Search for the cell housing the specified text and yield its [X, Y] center coordinate. 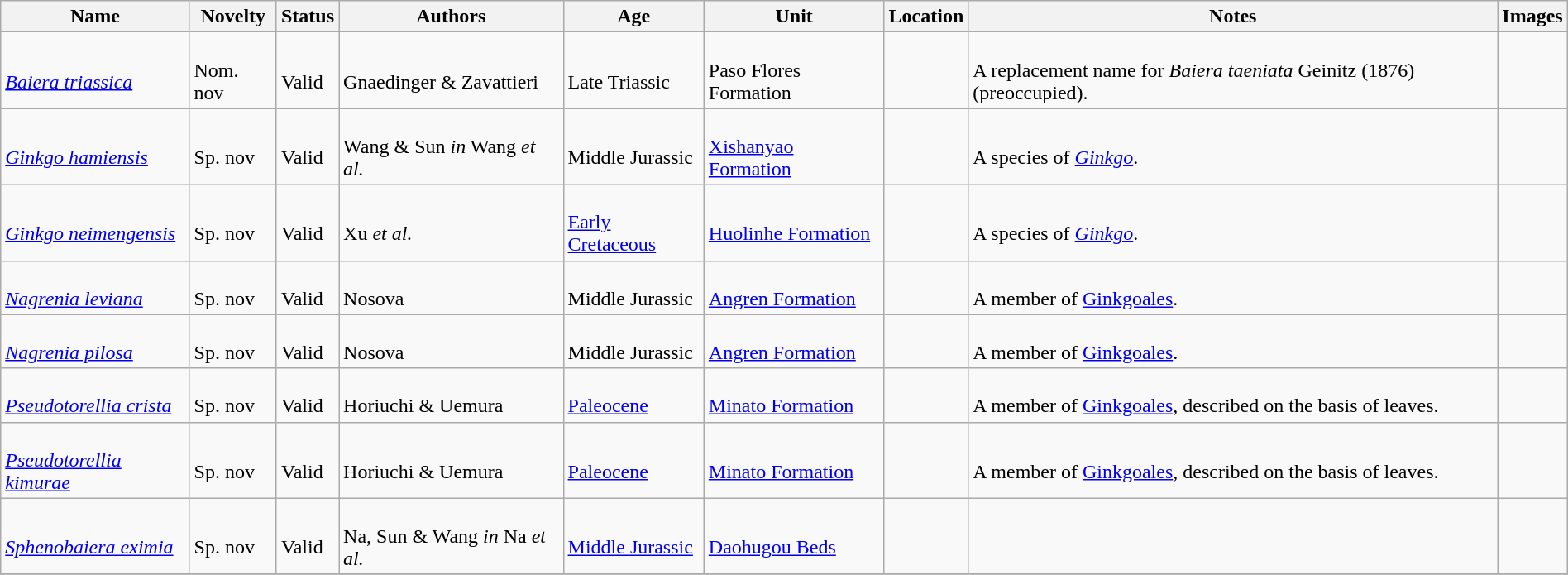
Nagrenia leviana [95, 288]
Status [308, 17]
Late Triassic [633, 70]
Novelty [233, 17]
Na, Sun & Wang in Na et al. [452, 536]
Gnaedinger & Zavattieri [452, 70]
Paso Flores Formation [794, 70]
Daohugou Beds [794, 536]
Nagrenia pilosa [95, 341]
Age [633, 17]
Sphenobaiera eximia [95, 536]
Xu et al. [452, 223]
Baiera triassica [95, 70]
Xishanyao Formation [794, 146]
Ginkgo neimengensis [95, 223]
Nom. nov [233, 70]
Authors [452, 17]
Huolinhe Formation [794, 223]
Location [926, 17]
Pseudotorellia kimurae [95, 460]
Name [95, 17]
Wang & Sun in Wang et al. [452, 146]
Early Cretaceous [633, 223]
Unit [794, 17]
Notes [1233, 17]
A replacement name for Baiera taeniata Geinitz (1876) (preoccupied). [1233, 70]
Images [1532, 17]
Pseudotorellia crista [95, 395]
Ginkgo hamiensis [95, 146]
